Detect which cell encompasses the target text, then output its [x, y] center coordinate. 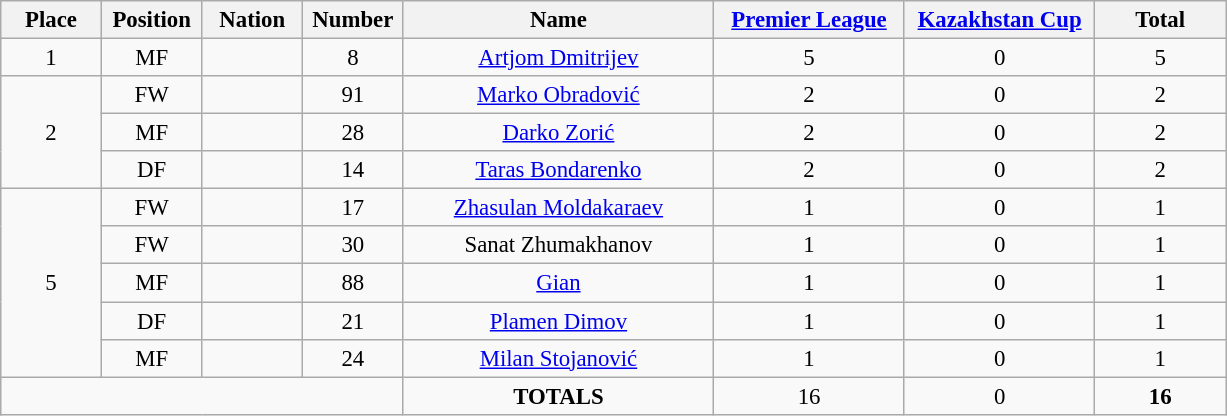
Nation [252, 20]
28 [354, 133]
Premier League [810, 20]
Kazakhstan Cup [1000, 20]
Marko Obradović [558, 95]
Artjom Dmitrijev [558, 58]
91 [354, 95]
Position [152, 20]
Place [52, 20]
Darko Zorić [558, 133]
Name [558, 20]
Total [1160, 20]
Number [354, 20]
Gian [558, 283]
TOTALS [558, 396]
30 [354, 245]
14 [354, 170]
Zhasulan Moldakaraev [558, 208]
Taras Bondarenko [558, 170]
8 [354, 58]
17 [354, 208]
Milan Stojanović [558, 358]
24 [354, 358]
21 [354, 321]
88 [354, 283]
Plamen Dimov [558, 321]
Sanat Zhumakhanov [558, 245]
